Find where the given text appears and provide that cell's center as (X, Y) coordinate. 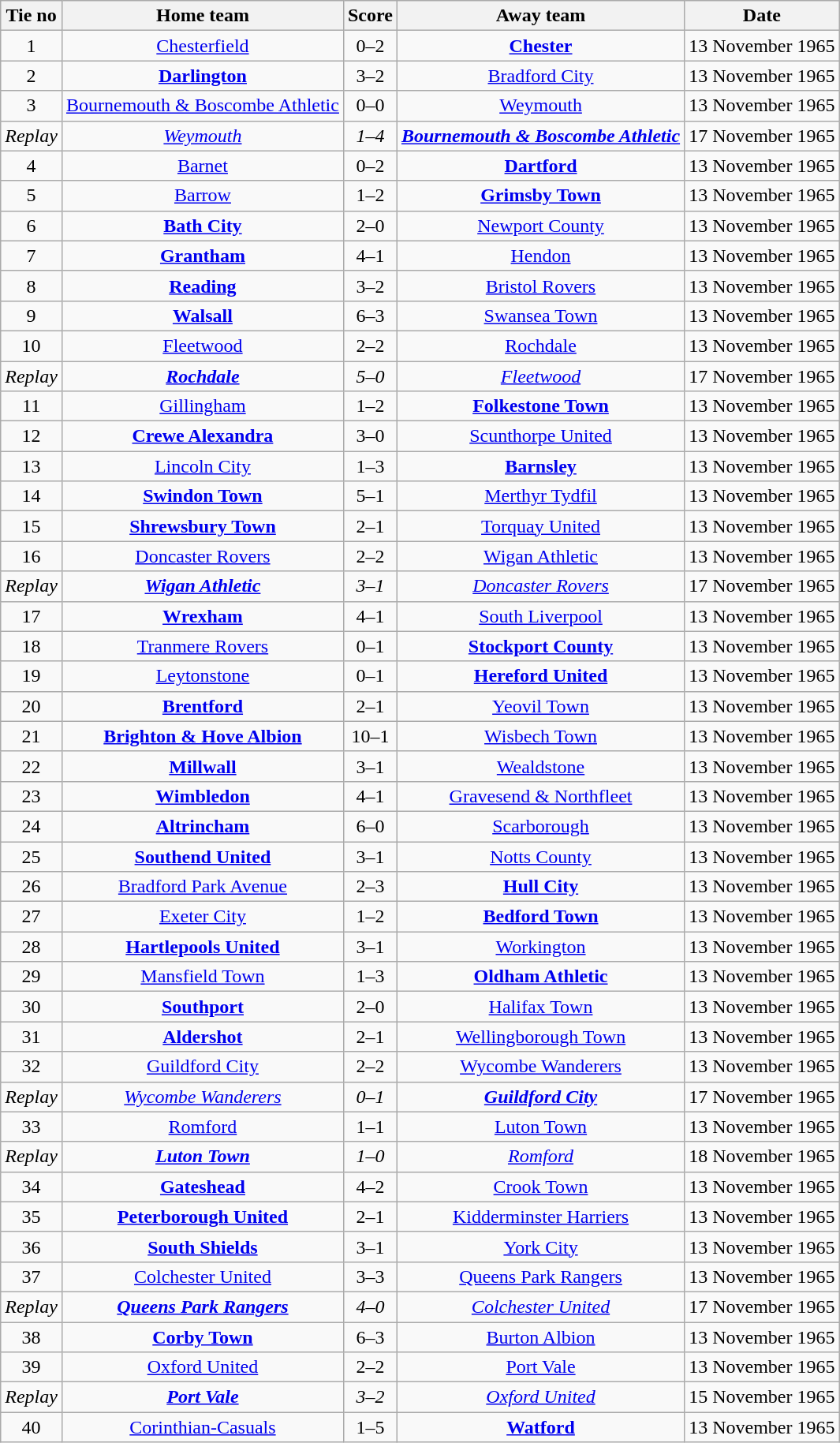
19 (32, 676)
South Shields (202, 1247)
35 (32, 1217)
4–0 (370, 1307)
14 (32, 496)
Burton Albion (540, 1337)
Walsall (202, 316)
Swindon Town (202, 496)
Yeovil Town (540, 706)
Chesterfield (202, 46)
Watford (540, 1427)
24 (32, 826)
Tranmere Rovers (202, 646)
22 (32, 766)
Home team (202, 16)
21 (32, 736)
Wealdstone (540, 766)
Folkestone Town (540, 406)
20 (32, 706)
Chester (540, 46)
Darlington (202, 76)
39 (32, 1367)
2 (32, 76)
3 (32, 106)
27 (32, 917)
Exeter City (202, 917)
Crewe Alexandra (202, 436)
Gateshead (202, 1187)
Millwall (202, 766)
Brighton & Hove Albion (202, 736)
Score (370, 16)
Grantham (202, 256)
Barrow (202, 196)
Corby Town (202, 1337)
12 (32, 436)
Scarborough (540, 826)
16 (32, 556)
17 (32, 616)
Merthyr Tydfil (540, 496)
4–2 (370, 1187)
Gillingham (202, 406)
Hereford United (540, 676)
1–4 (370, 136)
Notts County (540, 856)
Grimsby Town (540, 196)
6–0 (370, 826)
Kidderminster Harriers (540, 1217)
4 (32, 166)
Barnet (202, 166)
Lincoln City (202, 466)
30 (32, 1007)
Peterborough United (202, 1217)
Corinthian-Casuals (202, 1427)
Bath City (202, 226)
5–0 (370, 376)
1–0 (370, 1157)
8 (32, 286)
15 November 1965 (762, 1397)
7 (32, 256)
5–1 (370, 496)
1 (32, 46)
9 (32, 316)
Leytonstone (202, 676)
1–1 (370, 1127)
Oldham Athletic (540, 977)
Bedford Town (540, 917)
36 (32, 1247)
Halifax Town (540, 1007)
Workington (540, 947)
3–0 (370, 436)
25 (32, 856)
2–3 (370, 887)
28 (32, 947)
Southport (202, 1007)
South Liverpool (540, 616)
Newport County (540, 226)
Bradford Park Avenue (202, 887)
Altrincham (202, 826)
18 November 1965 (762, 1157)
York City (540, 1247)
Scunthorpe United (540, 436)
38 (32, 1337)
Tie no (32, 16)
26 (32, 887)
33 (32, 1127)
Aldershot (202, 1037)
Swansea Town (540, 316)
3–3 (370, 1277)
1–5 (370, 1427)
Wimbledon (202, 796)
Away team (540, 16)
15 (32, 526)
13 (32, 466)
40 (32, 1427)
10–1 (370, 736)
5 (32, 196)
Hartlepools United (202, 947)
0–0 (370, 106)
31 (32, 1037)
Torquay United (540, 526)
18 (32, 646)
Date (762, 16)
37 (32, 1277)
Mansfield Town (202, 977)
Hull City (540, 887)
Barnsley (540, 466)
32 (32, 1067)
Shrewsbury Town (202, 526)
29 (32, 977)
Wrexham (202, 616)
10 (32, 346)
Hendon (540, 256)
Southend United (202, 856)
34 (32, 1187)
Wisbech Town (540, 736)
Crook Town (540, 1187)
Bradford City (540, 76)
11 (32, 406)
6 (32, 226)
Bristol Rovers (540, 286)
Wellingborough Town (540, 1037)
Gravesend & Northfleet (540, 796)
Brentford (202, 706)
Stockport County (540, 646)
Reading (202, 286)
Dartford (540, 166)
23 (32, 796)
